Search for the cell housing the specified text and yield its [x, y] center coordinate. 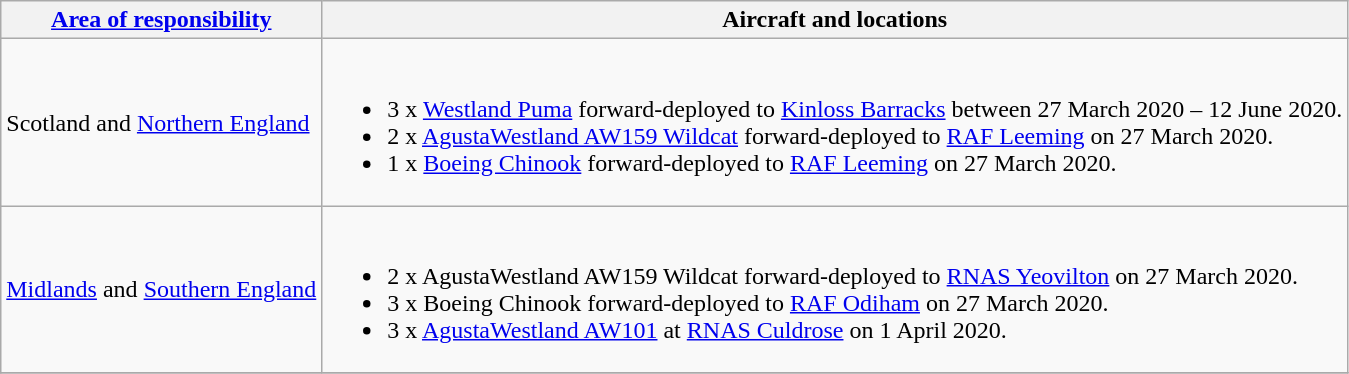
Midlands and Southern England [162, 290]
Area of responsibility [162, 20]
Aircraft and locations [835, 20]
Scotland and Northern England [162, 122]
